Detect which cell encompasses the target text, then output its [X, Y] center coordinate. 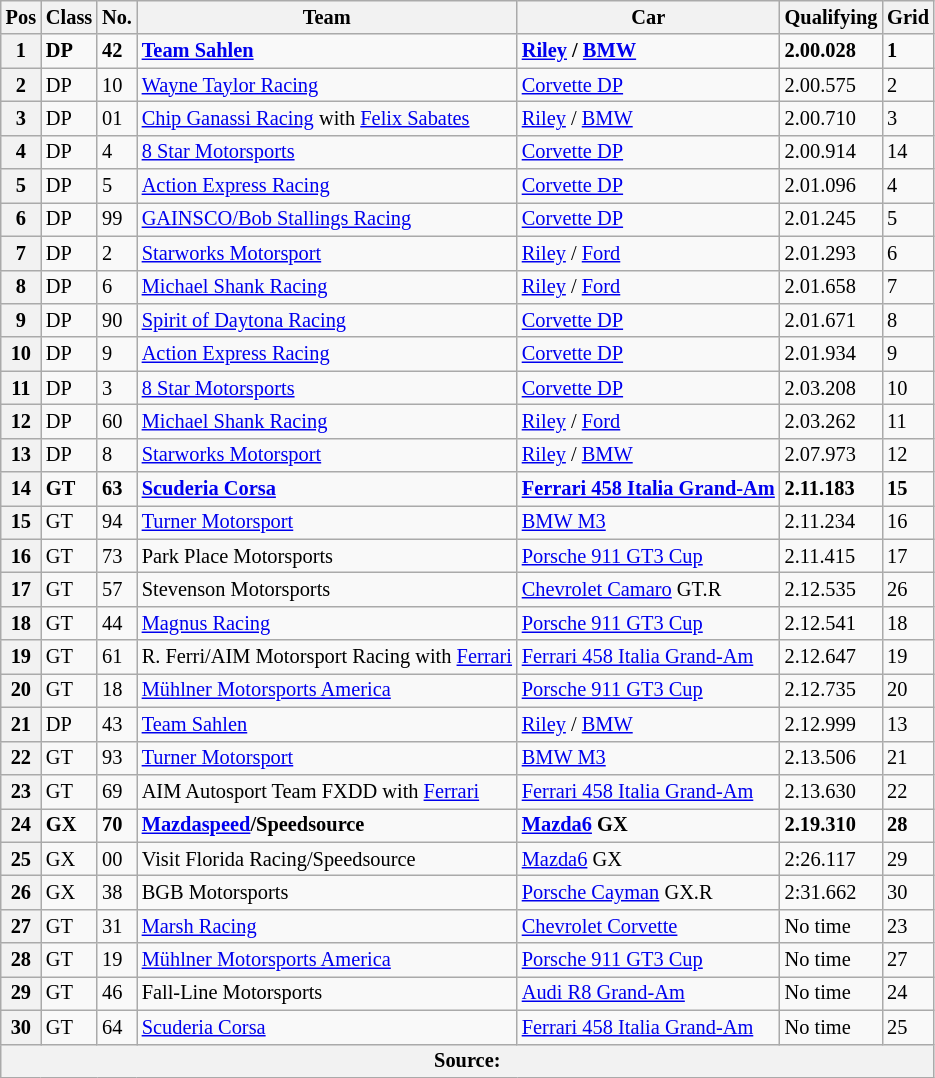
No. [117, 17]
60 [117, 421]
2.00.914 [832, 152]
93 [117, 758]
2.03.208 [832, 388]
2:31.662 [832, 892]
64 [117, 1027]
R. Ferri/AIM Motorsport Racing with Ferrari [327, 657]
73 [117, 556]
2.11.234 [832, 522]
69 [117, 791]
61 [117, 657]
43 [117, 724]
Fall-Line Motorsports [327, 993]
AIM Autosport Team FXDD with Ferrari [327, 791]
Qualifying [832, 17]
2.00.575 [832, 85]
Chevrolet Corvette [648, 926]
Wayne Taylor Racing [327, 85]
2.12.999 [832, 724]
70 [117, 825]
57 [117, 589]
90 [117, 320]
2.13.506 [832, 758]
2.00.028 [832, 51]
42 [117, 51]
Marsh Racing [327, 926]
2.19.310 [832, 825]
Pos [21, 17]
2.01.293 [832, 253]
2.13.630 [832, 791]
2.01.245 [832, 219]
BGB Motorsports [327, 892]
Chip Ganassi Racing with Felix Sabates [327, 118]
2.12.541 [832, 623]
2.01.096 [832, 186]
Chevrolet Camaro GT.R [648, 589]
00 [117, 859]
Park Place Motorsports [327, 556]
2.00.710 [832, 118]
2:26.117 [832, 859]
46 [117, 993]
GAINSCO/Bob Stallings Racing [327, 219]
2.01.671 [832, 320]
Porsche Cayman GX.R [648, 892]
38 [117, 892]
Class [69, 17]
2.12.735 [832, 690]
Grid [908, 17]
Audi R8 Grand-Am [648, 993]
Car [648, 17]
2.11.183 [832, 489]
31 [117, 926]
2.01.658 [832, 287]
Stevenson Motorsports [327, 589]
Spirit of Daytona Racing [327, 320]
Source: [468, 1061]
2.12.535 [832, 589]
2.11.415 [832, 556]
99 [117, 219]
Team [327, 17]
2.07.973 [832, 455]
2.01.934 [832, 354]
44 [117, 623]
2.03.262 [832, 421]
63 [117, 489]
94 [117, 522]
Magnus Racing [327, 623]
2.12.647 [832, 657]
Visit Florida Racing/Speedsource [327, 859]
Mazdaspeed/Speedsource [327, 825]
01 [117, 118]
